Search for the cell housing the specified text and yield its (X, Y) center coordinate. 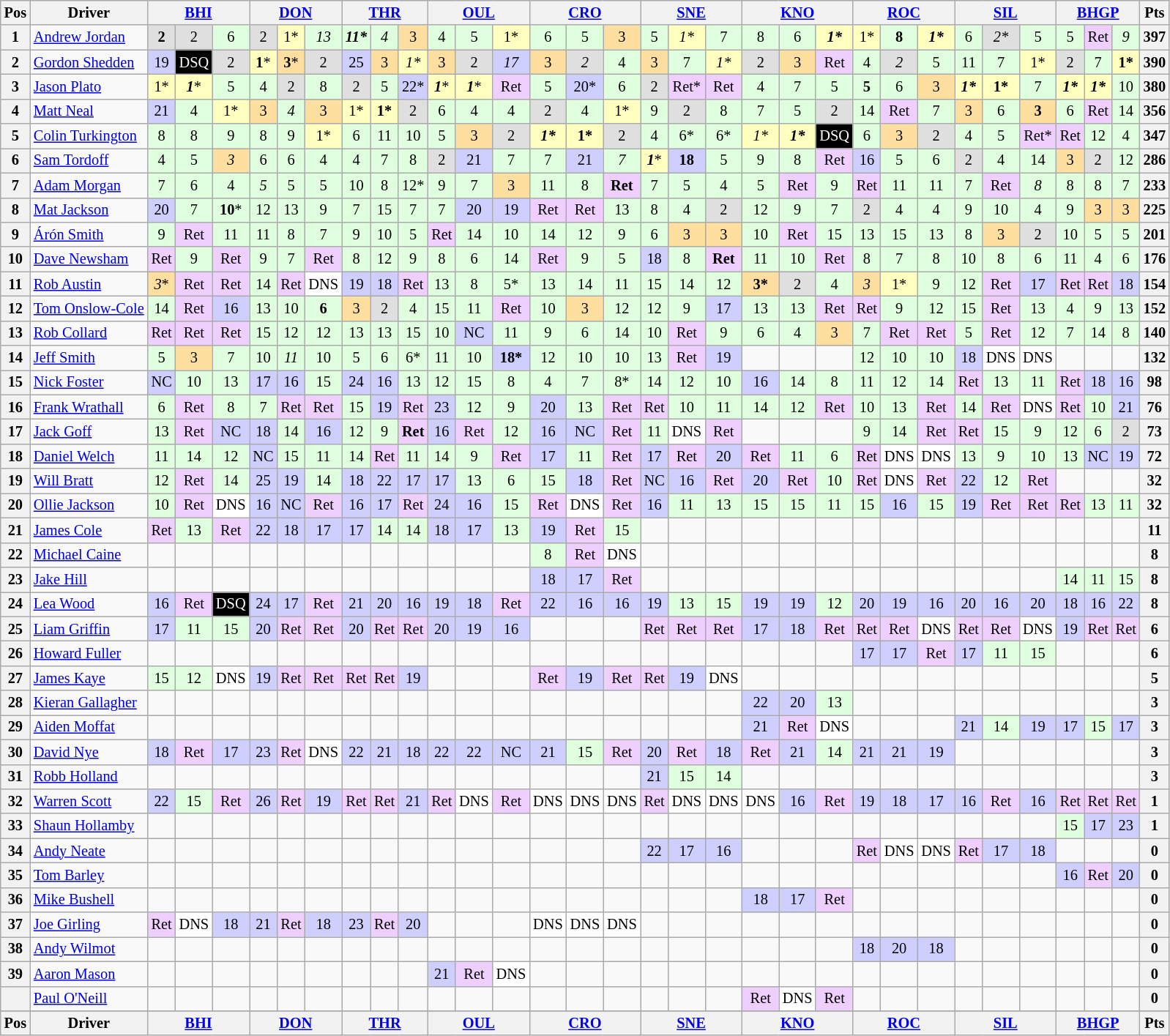
18* (511, 358)
27 (15, 678)
Jake Hill (89, 579)
James Cole (89, 530)
Liam Griffin (89, 629)
39 (15, 974)
Andy Neate (89, 851)
Colin Turkington (89, 136)
12* (413, 185)
29 (15, 727)
David Nye (89, 752)
Robb Holland (89, 777)
Daniel Welch (89, 456)
225 (1155, 210)
390 (1155, 62)
James Kaye (89, 678)
Will Bratt (89, 481)
Dave Newsham (89, 259)
Adam Morgan (89, 185)
11* (356, 37)
397 (1155, 37)
Frank Wrathall (89, 407)
Rob Austin (89, 284)
34 (15, 851)
72 (1155, 456)
Kieran Gallagher (89, 703)
Sam Tordoff (89, 160)
Paul O'Neill (89, 999)
76 (1155, 407)
2* (1001, 37)
Andrew Jordan (89, 37)
Rob Collard (89, 333)
35 (15, 875)
Aaron Mason (89, 974)
Tom Onslow-Cole (89, 308)
140 (1155, 333)
154 (1155, 284)
38 (15, 949)
36 (15, 900)
Árón Smith (89, 234)
233 (1155, 185)
Michael Caine (89, 555)
152 (1155, 308)
73 (1155, 431)
98 (1155, 382)
347 (1155, 136)
31 (15, 777)
22* (413, 86)
132 (1155, 358)
201 (1155, 234)
Andy Wilmot (89, 949)
Jack Goff (89, 431)
Matt Neal (89, 111)
Gordon Shedden (89, 62)
176 (1155, 259)
28 (15, 703)
8* (622, 382)
10* (231, 210)
Nick Foster (89, 382)
380 (1155, 86)
Jason Plato (89, 86)
20* (585, 86)
5* (511, 284)
286 (1155, 160)
Shaun Hollamby (89, 826)
Jeff Smith (89, 358)
Joe Girling (89, 925)
Tom Barley (89, 875)
Howard Fuller (89, 653)
Warren Scott (89, 801)
Mike Bushell (89, 900)
Aiden Moffat (89, 727)
Lea Wood (89, 604)
Ollie Jackson (89, 505)
30 (15, 752)
33 (15, 826)
356 (1155, 111)
37 (15, 925)
Mat Jackson (89, 210)
